Detect which cell encompasses the target text, then output its [X, Y] center coordinate. 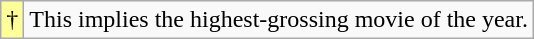
This implies the highest-grossing movie of the year. [279, 20]
† [12, 20]
